Search for the cell housing the specified text and yield its [X, Y] center coordinate. 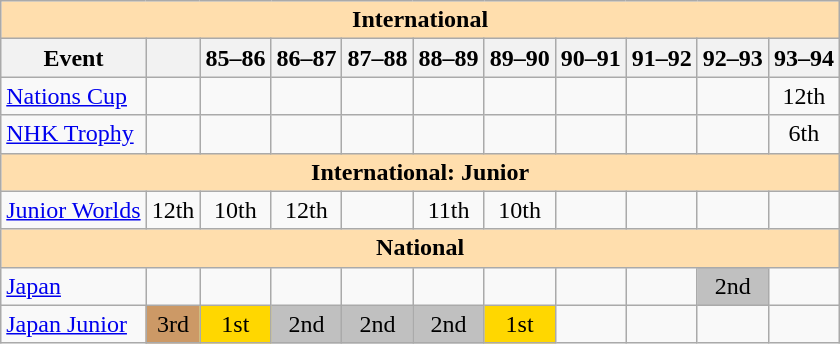
88–89 [448, 58]
Junior Worlds [74, 210]
11th [448, 210]
Japan [74, 286]
National [420, 248]
85–86 [236, 58]
3rd [173, 324]
93–94 [804, 58]
86–87 [306, 58]
87–88 [378, 58]
90–91 [590, 58]
Japan Junior [74, 324]
92–93 [732, 58]
NHK Trophy [74, 134]
91–92 [662, 58]
89–90 [520, 58]
Nations Cup [74, 96]
6th [804, 134]
International [420, 20]
Event [74, 58]
International: Junior [420, 172]
